Return (x, y) of the center of cell containing provided text 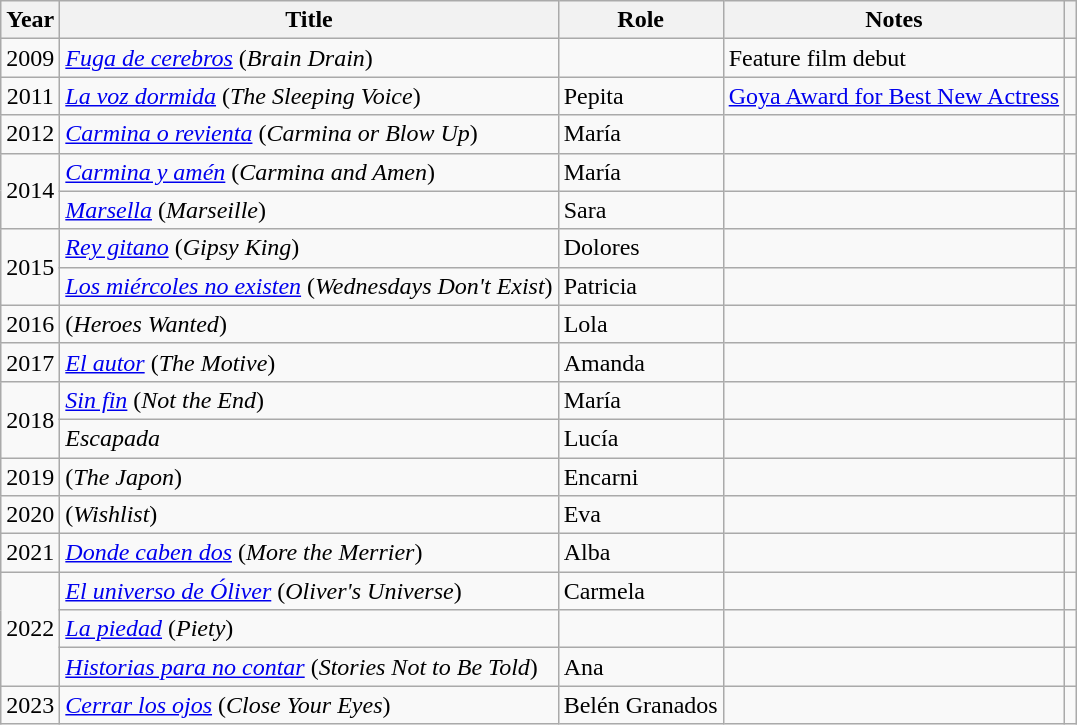
Encarni (640, 477)
Role (640, 20)
El autor (The Motive) (309, 362)
Rey gitano (Gipsy King) (309, 248)
Donde caben dos (More the Merrier) (309, 553)
Amanda (640, 362)
2020 (30, 515)
Year (30, 20)
2022 (30, 629)
(Heroes Wanted) (309, 324)
Ana (640, 667)
Carmina o revienta (Carmina or Blow Up) (309, 134)
2014 (30, 191)
Feature film debut (894, 58)
Carmela (640, 591)
Goya Award for Best New Actress (894, 96)
2016 (30, 324)
Los miércoles no existen (Wednesdays Don't Exist) (309, 286)
2012 (30, 134)
2015 (30, 267)
2011 (30, 96)
(Wishlist) (309, 515)
Lucía (640, 438)
(The Japon) (309, 477)
Sin fin (Not the End) (309, 400)
Notes (894, 20)
Lola (640, 324)
2009 (30, 58)
2023 (30, 705)
Escapada (309, 438)
2019 (30, 477)
La voz dormida (The Sleeping Voice) (309, 96)
Marsella (Marseille) (309, 210)
2018 (30, 419)
Patricia (640, 286)
La piedad (Piety) (309, 629)
Title (309, 20)
2017 (30, 362)
Belén Granados (640, 705)
Fuga de cerebros (Brain Drain) (309, 58)
Carmina y amén (Carmina and Amen) (309, 172)
Cerrar los ojos (Close Your Eyes) (309, 705)
Alba (640, 553)
2021 (30, 553)
Sara (640, 210)
Pepita (640, 96)
Eva (640, 515)
Historias para no contar (Stories Not to Be Told) (309, 667)
El universo de Óliver (Oliver's Universe) (309, 591)
Dolores (640, 248)
